Find where the given text appears and provide that cell's center as (x, y) coordinate. 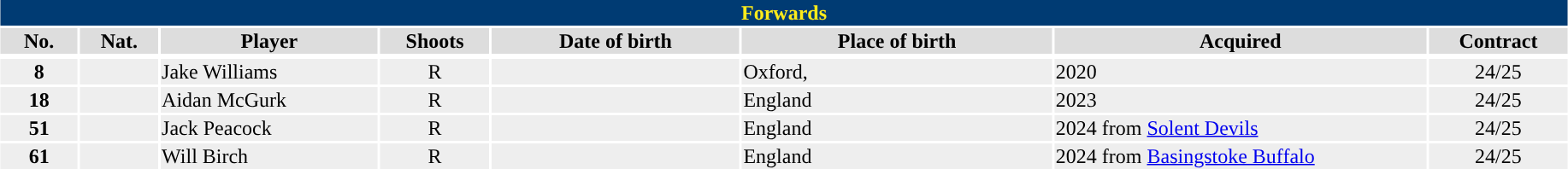
8 (39, 72)
Shoots (434, 41)
Place of birth (897, 41)
No. (39, 41)
Player (270, 41)
Forwards (783, 13)
Jack Peacock (270, 128)
2020 (1240, 72)
18 (39, 100)
2023 (1240, 100)
Jake Williams (270, 72)
Date of birth (616, 41)
Aidan McGurk (270, 100)
Acquired (1240, 41)
2024 from Basingstoke Buffalo (1240, 156)
Contract (1498, 41)
2024 from Solent Devils (1240, 128)
Will Birch (270, 156)
61 (39, 156)
51 (39, 128)
Oxford, (897, 72)
Nat. (120, 41)
